Return (X, Y) of the center of cell containing provided text 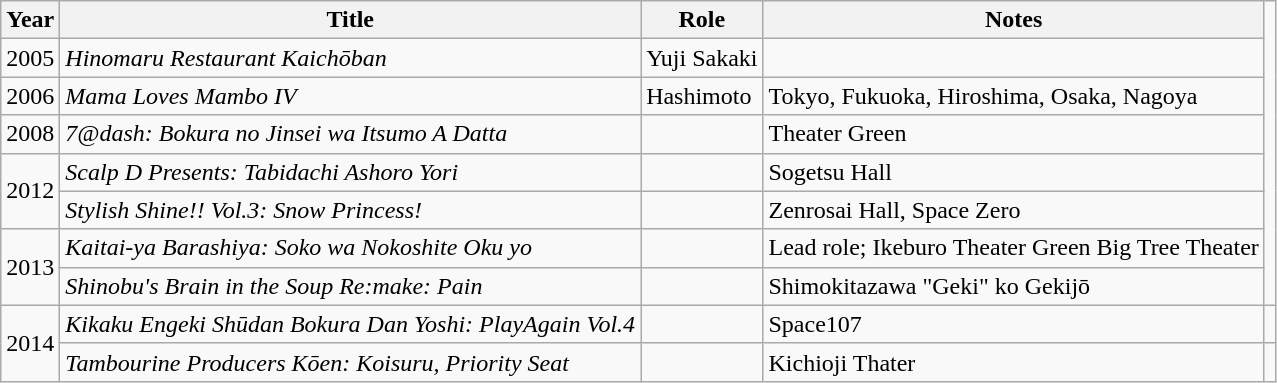
Scalp D Presents: Tabidachi Ashoro Yori (350, 172)
Kaitai-ya Barashiya: Soko wa Nokoshite Oku yo (350, 248)
Year (30, 20)
Shinobu's Brain in the Soup Re:make: Pain (350, 286)
2013 (30, 267)
Theater Green (1014, 134)
2008 (30, 134)
Stylish Shine!! Vol.3: Snow Princess! (350, 210)
Zenrosai Hall, Space Zero (1014, 210)
Role (702, 20)
2012 (30, 191)
2005 (30, 58)
Tambourine Producers Kōen: Koisuru, Priority Seat (350, 362)
Hashimoto (702, 96)
Hinomaru Restaurant Kaichōban (350, 58)
2014 (30, 343)
Shimokitazawa "Geki" ko Gekijō (1014, 286)
Yuji Sakaki (702, 58)
Kikaku Engeki Shūdan Bokura Dan Yoshi: PlayAgain Vol.4 (350, 324)
Sogetsu Hall (1014, 172)
7@dash: Bokura no Jinsei wa Itsumo A Datta (350, 134)
Lead role; Ikeburo Theater Green Big Tree Theater (1014, 248)
2006 (30, 96)
Title (350, 20)
Mama Loves Mambo IV (350, 96)
Notes (1014, 20)
Tokyo, Fukuoka, Hiroshima, Osaka, Nagoya (1014, 96)
Kichioji Thater (1014, 362)
Space107 (1014, 324)
